Find where the given text appears and provide that cell's center as [x, y] coordinate. 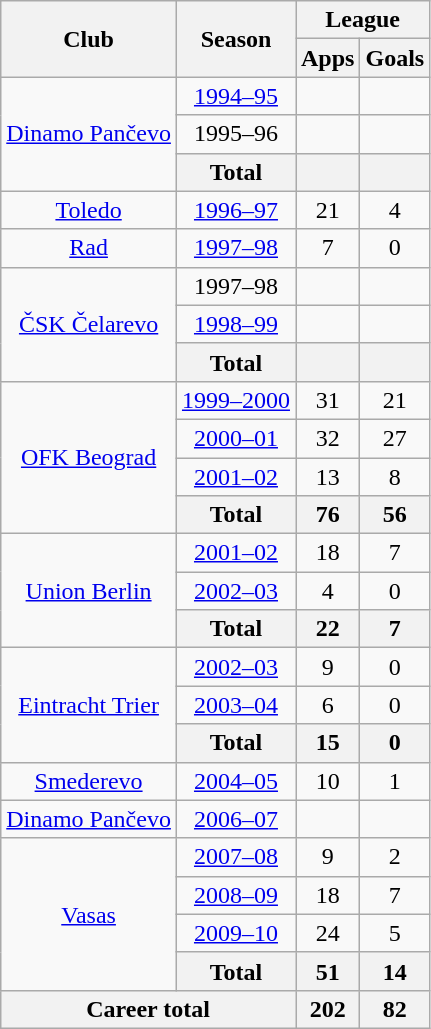
31 [328, 400]
Toledo [89, 210]
76 [328, 515]
2008–09 [236, 895]
22 [328, 629]
82 [395, 1009]
Career total [148, 1009]
League [363, 20]
2006–07 [236, 819]
1995–96 [236, 134]
56 [395, 515]
Goals [395, 58]
OFK Beograd [89, 457]
15 [328, 743]
13 [328, 477]
Union Berlin [89, 591]
5 [395, 933]
14 [395, 971]
1 [395, 781]
27 [395, 438]
6 [328, 705]
Apps [328, 58]
Season [236, 39]
2009–10 [236, 933]
2 [395, 857]
2007–08 [236, 857]
8 [395, 477]
24 [328, 933]
32 [328, 438]
Club [89, 39]
ČSK Čelarevo [89, 324]
Smederevo [89, 781]
2000–01 [236, 438]
2003–04 [236, 705]
10 [328, 781]
Vasas [89, 914]
1998–99 [236, 324]
Rad [89, 248]
51 [328, 971]
1996–97 [236, 210]
1999–2000 [236, 400]
2004–05 [236, 781]
Eintracht Trier [89, 705]
202 [328, 1009]
1994–95 [236, 96]
